Determine the [X, Y] coordinate at the center of the cell enclosing the given text.  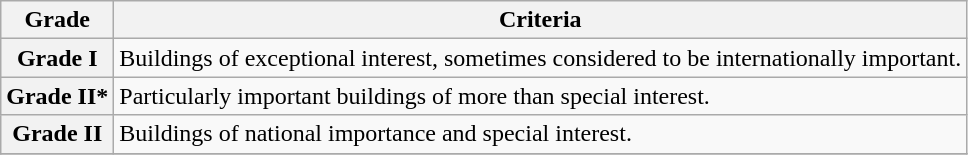
Buildings of exceptional interest, sometimes considered to be internationally important. [540, 58]
Grade I [58, 58]
Grade II* [58, 96]
Particularly important buildings of more than special interest. [540, 96]
Grade [58, 20]
Grade II [58, 134]
Buildings of national importance and special interest. [540, 134]
Criteria [540, 20]
